Return the [X, Y] coordinate for the center point of the cell that contains the specified text.  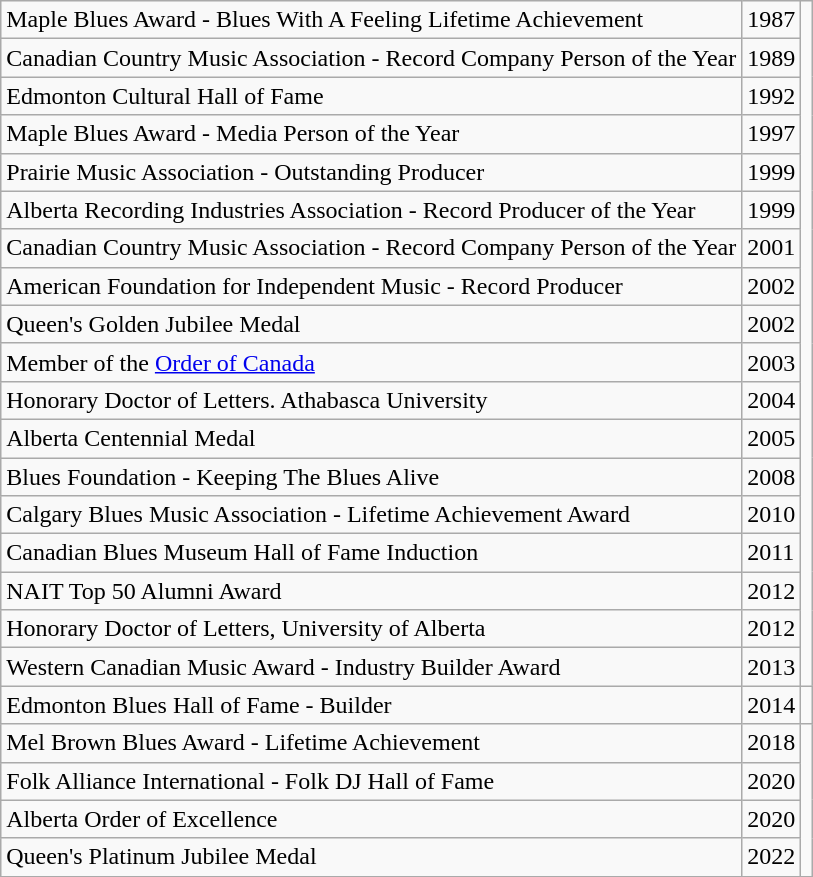
2010 [772, 515]
2022 [772, 857]
2008 [772, 477]
2011 [772, 553]
NAIT Top 50 Alumni Award [372, 591]
American Foundation for Independent Music - Record Producer [372, 286]
Western Canadian Music Award - Industry Builder Award [372, 667]
2001 [772, 248]
2003 [772, 362]
1997 [772, 134]
Member of the Order of Canada [372, 362]
Prairie Music Association - Outstanding Producer [372, 172]
Edmonton Blues Hall of Fame - Builder [372, 705]
1987 [772, 20]
Maple Blues Award - Media Person of the Year [372, 134]
Mel Brown Blues Award - Lifetime Achievement [372, 743]
Folk Alliance International - Folk DJ Hall of Fame [372, 781]
Alberta Order of Excellence [372, 819]
Edmonton Cultural Hall of Fame [372, 96]
Alberta Centennial Medal [372, 438]
Canadian Blues Museum Hall of Fame Induction [372, 553]
1989 [772, 58]
2018 [772, 743]
2014 [772, 705]
Honorary Doctor of Letters. Athabasca University [372, 400]
Maple Blues Award - Blues With A Feeling Lifetime Achievement [372, 20]
Queen's Platinum Jubilee Medal [372, 857]
Alberta Recording Industries Association - Record Producer of the Year [372, 210]
2005 [772, 438]
Calgary Blues Music Association - Lifetime Achievement Award [372, 515]
Queen's Golden Jubilee Medal [372, 324]
1992 [772, 96]
2004 [772, 400]
Blues Foundation - Keeping The Blues Alive [372, 477]
2013 [772, 667]
Honorary Doctor of Letters, University of Alberta [372, 629]
